For the text-containing cell, return its midpoint in [X, Y] coordinate format. 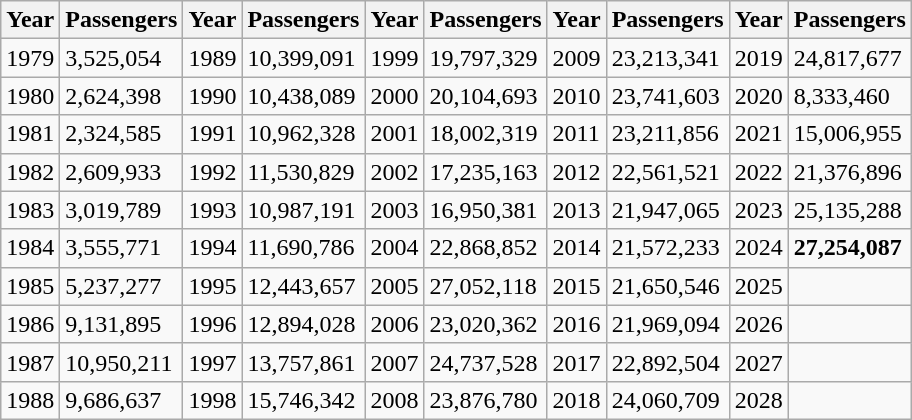
1994 [212, 248]
22,892,504 [668, 362]
2021 [758, 134]
22,561,521 [668, 172]
1984 [30, 248]
15,746,342 [304, 400]
15,006,955 [850, 134]
2024 [758, 248]
1989 [212, 58]
3,019,789 [122, 210]
13,757,861 [304, 362]
21,376,896 [850, 172]
1991 [212, 134]
21,572,233 [668, 248]
3,555,771 [122, 248]
2004 [394, 248]
2020 [758, 96]
11,690,786 [304, 248]
2009 [576, 58]
2001 [394, 134]
10,962,328 [304, 134]
2025 [758, 286]
10,399,091 [304, 58]
1995 [212, 286]
2003 [394, 210]
2,624,398 [122, 96]
11,530,829 [304, 172]
1999 [394, 58]
24,817,677 [850, 58]
9,131,895 [122, 324]
2027 [758, 362]
2002 [394, 172]
1988 [30, 400]
21,650,546 [668, 286]
1980 [30, 96]
1993 [212, 210]
2008 [394, 400]
1979 [30, 58]
8,333,460 [850, 96]
23,213,341 [668, 58]
10,438,089 [304, 96]
2000 [394, 96]
2014 [576, 248]
2007 [394, 362]
2018 [576, 400]
10,987,191 [304, 210]
1997 [212, 362]
16,950,381 [486, 210]
2011 [576, 134]
2022 [758, 172]
24,737,528 [486, 362]
23,741,603 [668, 96]
20,104,693 [486, 96]
2,609,933 [122, 172]
12,443,657 [304, 286]
1990 [212, 96]
2005 [394, 286]
3,525,054 [122, 58]
1982 [30, 172]
1998 [212, 400]
27,052,118 [486, 286]
19,797,329 [486, 58]
1981 [30, 134]
2019 [758, 58]
1983 [30, 210]
2028 [758, 400]
9,686,637 [122, 400]
2015 [576, 286]
23,876,780 [486, 400]
1996 [212, 324]
2016 [576, 324]
1985 [30, 286]
21,947,065 [668, 210]
1992 [212, 172]
1987 [30, 362]
2013 [576, 210]
21,969,094 [668, 324]
12,894,028 [304, 324]
2012 [576, 172]
22,868,852 [486, 248]
2010 [576, 96]
24,060,709 [668, 400]
10,950,211 [122, 362]
2006 [394, 324]
17,235,163 [486, 172]
27,254,087 [850, 248]
2026 [758, 324]
18,002,319 [486, 134]
1986 [30, 324]
23,020,362 [486, 324]
23,211,856 [668, 134]
2,324,585 [122, 134]
5,237,277 [122, 286]
2017 [576, 362]
25,135,288 [850, 210]
2023 [758, 210]
